Identify which cell holds the provided text, then report its (x, y) central coordinate. 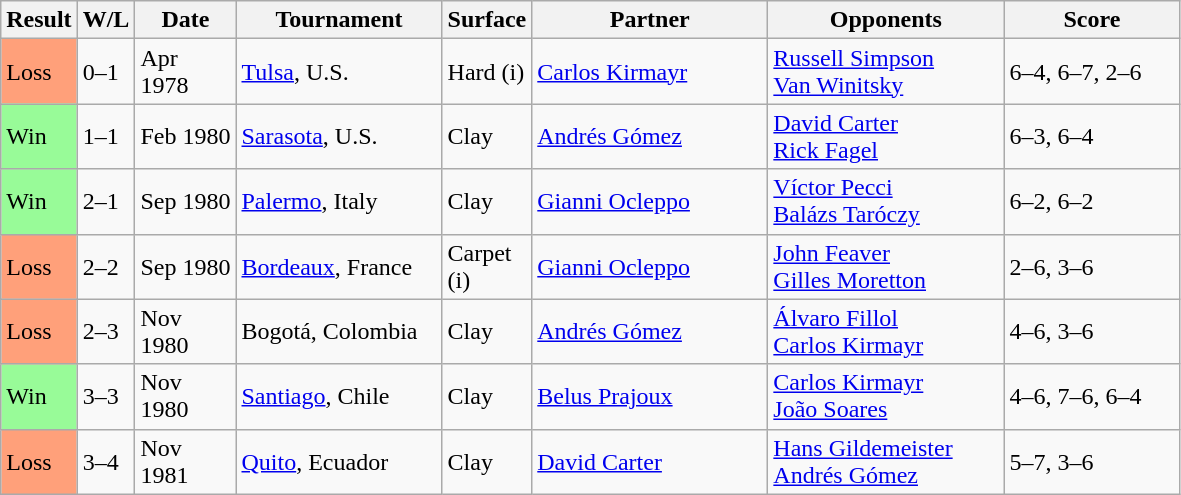
Carlos Kirmayr (650, 72)
2–1 (106, 202)
Partner (650, 20)
Víctor Pecci Balázs Taróczy (886, 202)
Feb 1980 (186, 136)
Quito, Ecuador (339, 462)
6–4, 6–7, 2–6 (1092, 72)
Hans Gildemeister Andrés Gómez (886, 462)
1–1 (106, 136)
Tulsa, U.S. (339, 72)
Bordeaux, France (339, 266)
Tournament (339, 20)
Santiago, Chile (339, 396)
3–4 (106, 462)
Palermo, Italy (339, 202)
Score (1092, 20)
Carlos Kirmayr João Soares (886, 396)
Carpet (i) (487, 266)
5–7, 3–6 (1092, 462)
Date (186, 20)
Álvaro Fillol Carlos Kirmayr (886, 332)
Apr 1978 (186, 72)
Belus Prajoux (650, 396)
6–3, 6–4 (1092, 136)
0–1 (106, 72)
Nov 1981 (186, 462)
David Carter Rick Fagel (886, 136)
David Carter (650, 462)
W/L (106, 20)
2–6, 3–6 (1092, 266)
4–6, 7–6, 6–4 (1092, 396)
John Feaver Gilles Moretton (886, 266)
6–2, 6–2 (1092, 202)
3–3 (106, 396)
Result (39, 20)
2–2 (106, 266)
Russell Simpson Van Winitsky (886, 72)
Opponents (886, 20)
2–3 (106, 332)
Hard (i) (487, 72)
Surface (487, 20)
Bogotá, Colombia (339, 332)
Sarasota, U.S. (339, 136)
4–6, 3–6 (1092, 332)
